From the cell containing the given text, extract its center point as (x, y) coordinate. 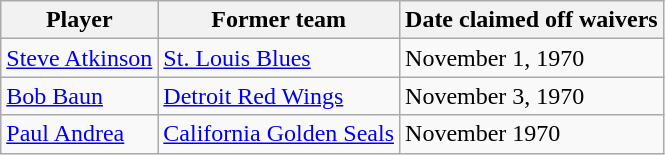
Paul Andrea (80, 134)
Steve Atkinson (80, 58)
Date claimed off waivers (532, 20)
Detroit Red Wings (279, 96)
November 1970 (532, 134)
Player (80, 20)
California Golden Seals (279, 134)
Former team (279, 20)
November 3, 1970 (532, 96)
Bob Baun (80, 96)
St. Louis Blues (279, 58)
November 1, 1970 (532, 58)
